Pinpoint the cell where the given text exists, returning its (x, y) midpoint coordinate. 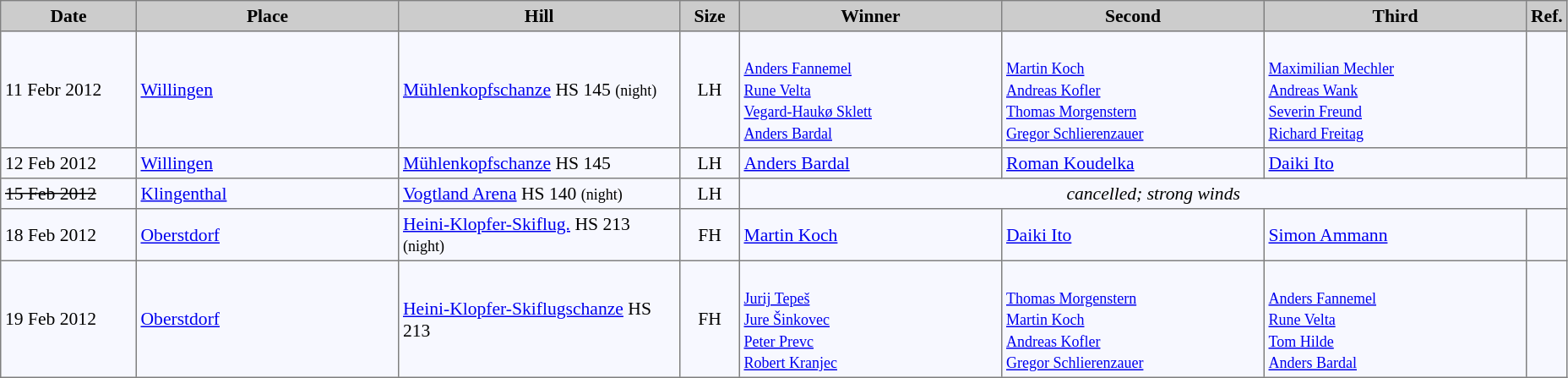
Anders FannemelRune VeltaVegard-Haukø SklettAnders Bardal (870, 90)
Winner (870, 16)
Mühlenkopfschanze HS 145 (night) (539, 90)
Place (267, 16)
Anders Bardal (870, 163)
Heini-Klopfer-Skiflugschanze HS 213 (539, 319)
Size (710, 16)
19 Feb 2012 (68, 319)
Heini-Klopfer-Skiflug. HS 213 (night) (539, 235)
Roman Koudelka (1133, 163)
Date (68, 16)
12 Feb 2012 (68, 163)
Jurij TepešJure ŠinkovecPeter PrevcRobert Kranjec (870, 319)
Anders FannemelRune VeltaTom HildeAnders Bardal (1395, 319)
15 Feb 2012 (68, 194)
Martin KochAndreas KoflerThomas MorgensternGregor Schlierenzauer (1133, 90)
Klingenthal (267, 194)
18 Feb 2012 (68, 235)
Ref. (1547, 16)
cancelled; strong winds (1153, 194)
Martin Koch (870, 235)
Third (1395, 16)
Second (1133, 16)
Hill (539, 16)
11 Febr 2012 (68, 90)
Mühlenkopfschanze HS 145 (539, 163)
Maximilian MechlerAndreas WankSeverin FreundRichard Freitag (1395, 90)
Vogtland Arena HS 140 (night) (539, 194)
Thomas MorgensternMartin KochAndreas KoflerGregor Schlierenzauer (1133, 319)
Simon Ammann (1395, 235)
